Return the [x, y] coordinate for the center point of the cell that contains the specified text.  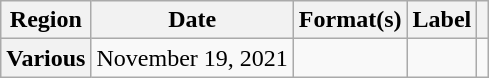
Region [46, 20]
Date [192, 20]
Format(s) [350, 20]
November 19, 2021 [192, 58]
Label [442, 20]
Various [46, 58]
